Return [x, y] of the center of cell containing provided text 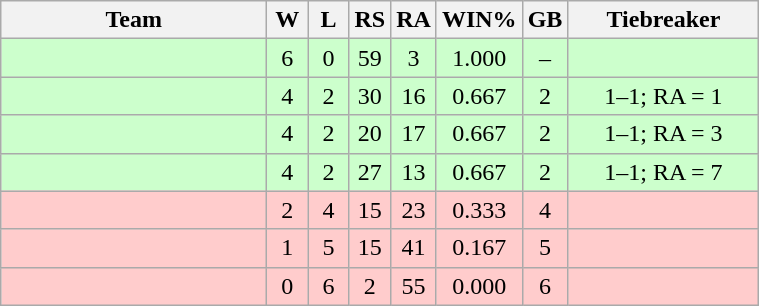
RA [414, 20]
23 [414, 210]
Team [134, 20]
1.000 [479, 58]
1–1; RA = 7 [664, 172]
41 [414, 248]
1–1; RA = 1 [664, 96]
1 [288, 248]
3 [414, 58]
0.000 [479, 286]
59 [370, 58]
WIN% [479, 20]
RS [370, 20]
17 [414, 134]
1–1; RA = 3 [664, 134]
55 [414, 286]
13 [414, 172]
30 [370, 96]
Tiebreaker [664, 20]
0.333 [479, 210]
27 [370, 172]
L [328, 20]
W [288, 20]
GB [545, 20]
– [545, 58]
0.167 [479, 248]
16 [414, 96]
20 [370, 134]
